Find where the given text appears and provide that cell's center as (X, Y) coordinate. 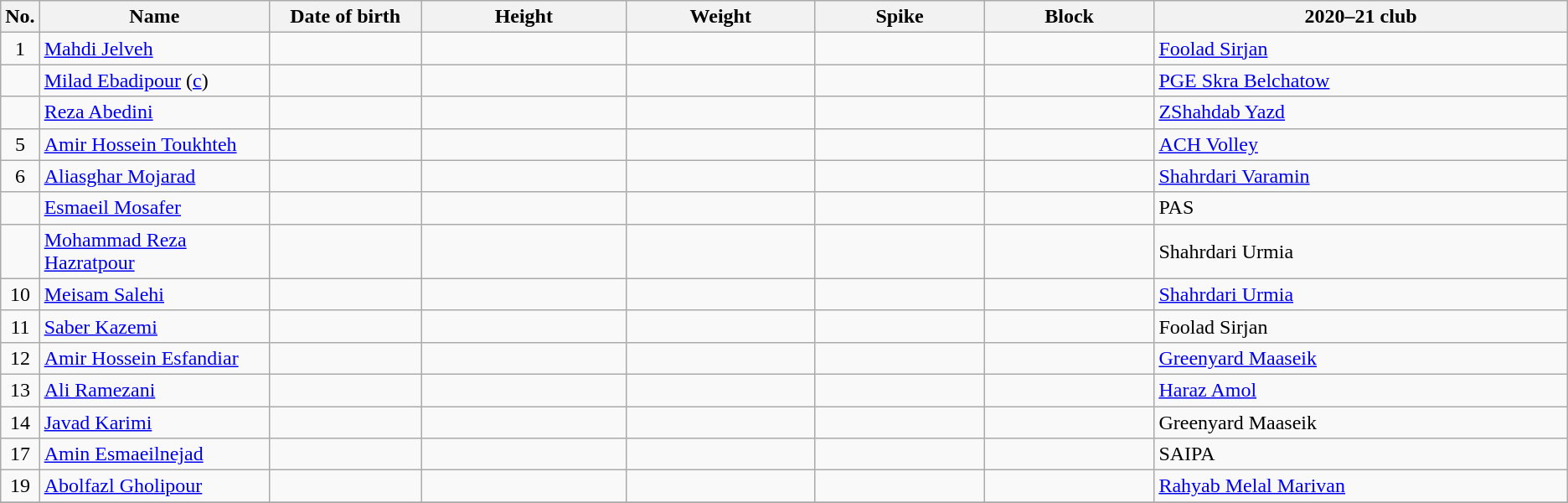
13 (20, 390)
Shahrdari Varamin (1360, 176)
12 (20, 358)
Reza Abedini (154, 112)
Milad Ebadipour (c) (154, 80)
Weight (720, 17)
Meisam Salehi (154, 294)
5 (20, 144)
Block (1069, 17)
Aliasghar Mojarad (154, 176)
Abolfazl Gholipour (154, 486)
2020–21 club (1360, 17)
Amin Esmaeilnejad (154, 454)
Amir Hossein Toukhteh (154, 144)
ZShahdab Yazd (1360, 112)
17 (20, 454)
Rahyab Melal Marivan (1360, 486)
Mohammad Reza Hazratpour (154, 251)
Saber Kazemi (154, 326)
Mahdi Jelveh (154, 49)
19 (20, 486)
PGE Skra Belchatow (1360, 80)
Javad Karimi (154, 422)
6 (20, 176)
No. (20, 17)
Ali Ramezani (154, 390)
Amir Hossein Esfandiar (154, 358)
Date of birth (345, 17)
11 (20, 326)
14 (20, 422)
SAIPA (1360, 454)
PAS (1360, 208)
Name (154, 17)
Spike (900, 17)
ACH Volley (1360, 144)
Height (524, 17)
1 (20, 49)
Esmaeil Mosafer (154, 208)
10 (20, 294)
Haraz Amol (1360, 390)
